Capture the cell that displays the provided text and extract its (X, Y) central coordinate. 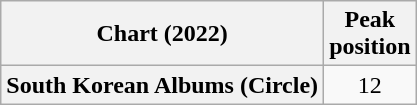
12 (370, 85)
Peakposition (370, 34)
South Korean Albums (Circle) (162, 85)
Chart (2022) (162, 34)
